Determine the [X, Y] coordinate at the center of the cell enclosing the given text.  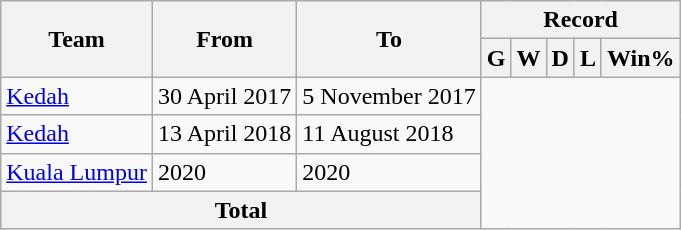
Kuala Lumpur [77, 172]
W [528, 58]
5 November 2017 [389, 96]
G [496, 58]
L [588, 58]
D [560, 58]
30 April 2017 [224, 96]
11 August 2018 [389, 134]
Team [77, 39]
Total [241, 210]
From [224, 39]
Record [580, 20]
To [389, 39]
13 April 2018 [224, 134]
Win% [640, 58]
